Locate the cell with the specified text and output its (x, y) center coordinate. 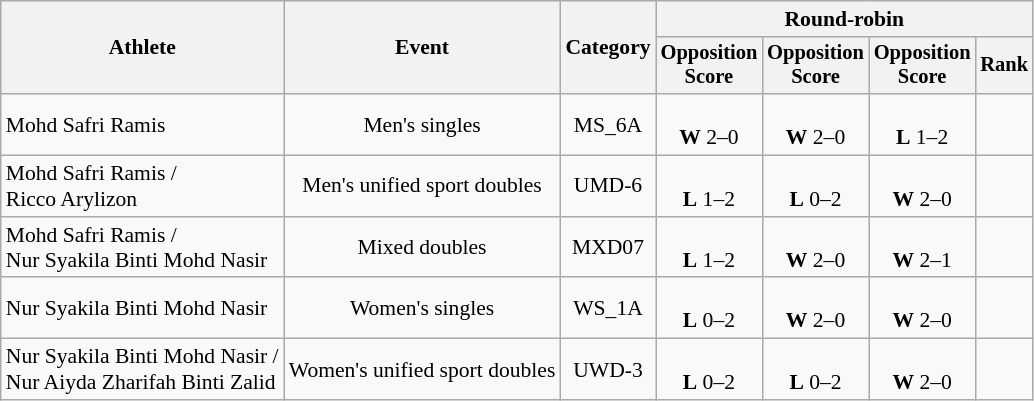
Nur Syakila Binti Mohd Nasir (142, 308)
UMD-6 (608, 186)
Athlete (142, 48)
Men's unified sport doubles (422, 186)
Nur Syakila Binti Mohd Nasir /Nur Aiyda Zharifah Binti Zalid (142, 370)
Women's singles (422, 308)
MS_6A (608, 124)
W 2–1 (922, 248)
Rank (1004, 66)
WS_1A (608, 308)
MXD07 (608, 248)
Round-robin (844, 19)
Category (608, 48)
UWD-3 (608, 370)
Men's singles (422, 124)
Mohd Safri Ramis (142, 124)
Mixed doubles (422, 248)
Mohd Safri Ramis /Ricco Arylizon (142, 186)
Mohd Safri Ramis /Nur Syakila Binti Mohd Nasir (142, 248)
Event (422, 48)
Women's unified sport doubles (422, 370)
